Identify which cell holds the provided text, then report its (x, y) central coordinate. 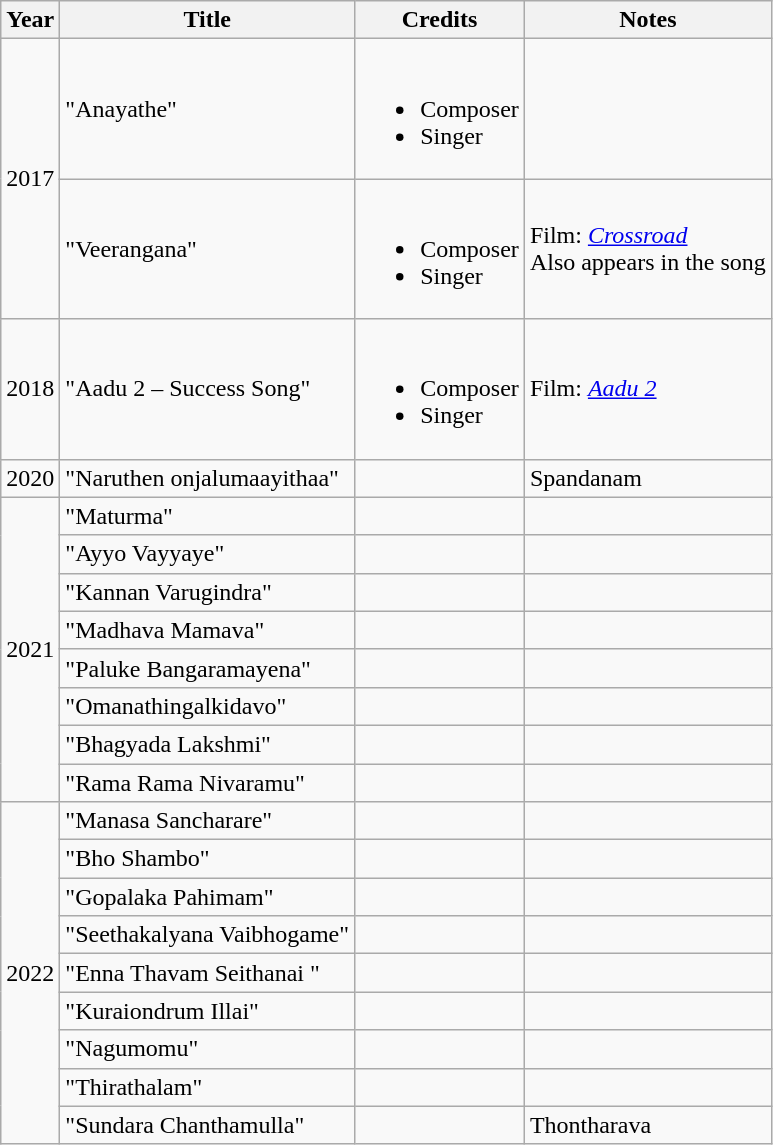
Film: Aadu 2 (648, 389)
"Manasa Sancharare" (208, 821)
Film: CrossroadAlso appears in the song (648, 249)
2020 (30, 478)
Spandanam (648, 478)
"Madhava Mamava" (208, 630)
"Ayyo Vayyaye" (208, 554)
"Kuraiondrum Illai" (208, 1011)
"Kannan Varugindra" (208, 592)
"Seethakalyana Vaibhogame" (208, 935)
2018 (30, 389)
Notes (648, 20)
Thontharava (648, 1125)
"Thirathalam" (208, 1087)
"Anayathe" (208, 109)
"Aadu 2 – Success Song" (208, 389)
"Omanathingalkidavo" (208, 706)
"Naruthen onjalumaayithaa" (208, 478)
"Rama Rama Nivaramu" (208, 783)
"Sundara Chanthamulla" (208, 1125)
"Veerangana" (208, 249)
"Gopalaka Pahimam" (208, 897)
2022 (30, 974)
2021 (30, 649)
"Bho Shambo" (208, 859)
"Maturma" (208, 516)
2017 (30, 179)
"Enna Thavam Seithanai " (208, 973)
"Paluke Bangaramayena" (208, 668)
"Nagumomu" (208, 1049)
Credits (440, 20)
Year (30, 20)
Title (208, 20)
"Bhagyada Lakshmi" (208, 744)
